From the cell containing the given text, extract its center point as (X, Y) coordinate. 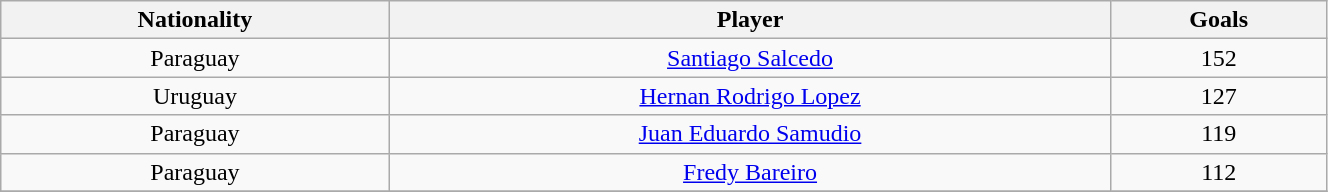
Hernan Rodrigo Lopez (750, 96)
127 (1218, 96)
Santiago Salcedo (750, 58)
Goals (1218, 20)
Player (750, 20)
Nationality (195, 20)
112 (1218, 172)
Fredy Bareiro (750, 172)
119 (1218, 134)
Uruguay (195, 96)
152 (1218, 58)
Juan Eduardo Samudio (750, 134)
